Search for the cell housing the specified text and yield its (x, y) center coordinate. 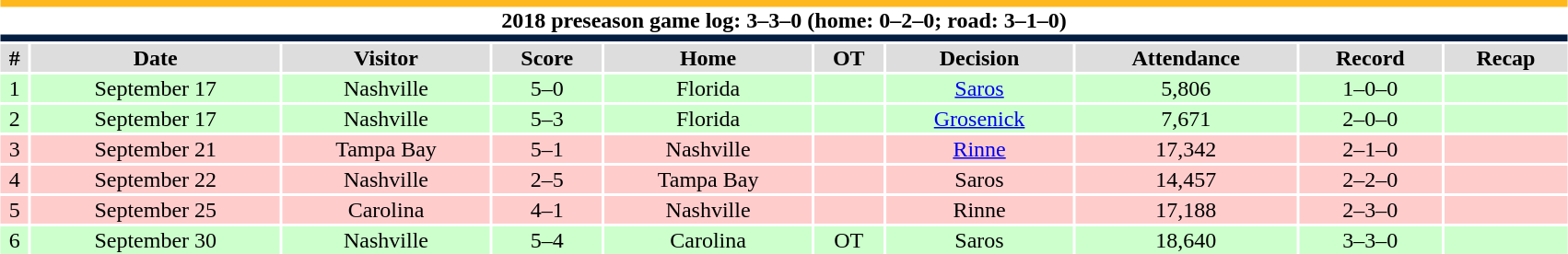
2 (15, 119)
Home (708, 58)
Visitor (386, 58)
September 22 (156, 179)
5–3 (547, 119)
4–1 (547, 210)
Score (547, 58)
6 (15, 240)
14,457 (1186, 179)
September 30 (156, 240)
2–2–0 (1371, 179)
Record (1371, 58)
2–1–0 (1371, 149)
5–1 (547, 149)
1–0–0 (1371, 88)
2–0–0 (1371, 119)
Attendance (1186, 58)
7,671 (1186, 119)
2–3–0 (1371, 210)
1 (15, 88)
# (15, 58)
5–0 (547, 88)
5 (15, 210)
Grosenick (979, 119)
September 21 (156, 149)
5–4 (547, 240)
Recap (1506, 58)
18,640 (1186, 240)
Decision (979, 58)
17,188 (1186, 210)
3 (15, 149)
3–3–0 (1371, 240)
2–5 (547, 179)
4 (15, 179)
5,806 (1186, 88)
2018 preseason game log: 3–3–0 (home: 0–2–0; road: 3–1–0) (784, 20)
September 25 (156, 210)
Date (156, 58)
17,342 (1186, 149)
